Provide the [x, y] coordinate of the cell's center where the given text is located.  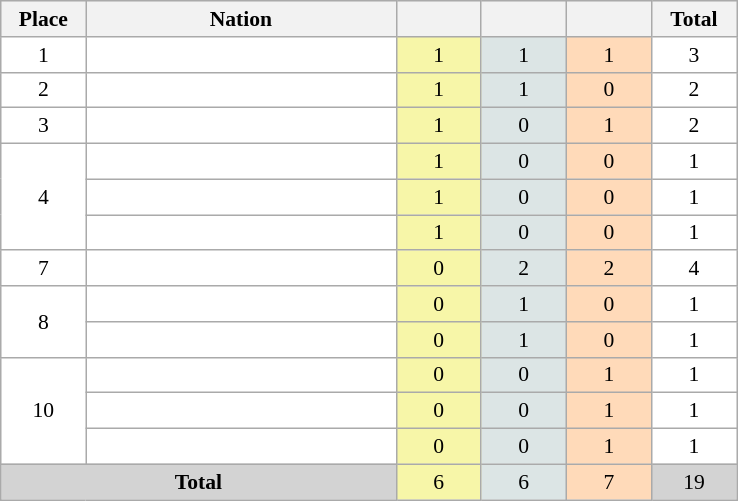
Nation [241, 19]
10 [44, 410]
19 [694, 482]
8 [44, 322]
Place [44, 19]
